Search for the cell housing the specified text and yield its [X, Y] center coordinate. 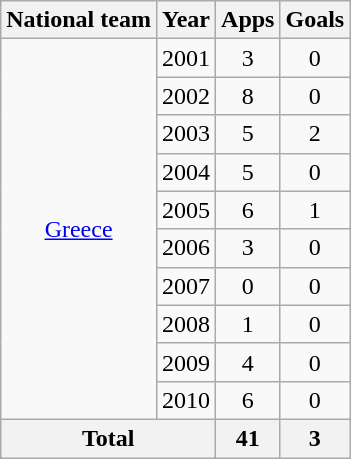
2008 [186, 324]
2006 [186, 248]
Greece [79, 230]
2 [315, 134]
2001 [186, 58]
41 [248, 438]
2002 [186, 96]
2005 [186, 210]
2007 [186, 286]
2009 [186, 362]
8 [248, 96]
Apps [248, 20]
National team [79, 20]
2010 [186, 400]
4 [248, 362]
Total [108, 438]
Year [186, 20]
Goals [315, 20]
2003 [186, 134]
2004 [186, 172]
